Pinpoint the cell where the given text exists, returning its [x, y] midpoint coordinate. 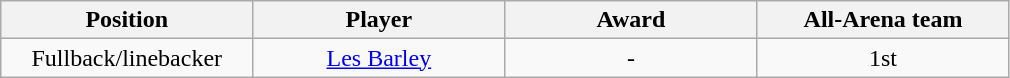
All-Arena team [883, 20]
Les Barley [379, 58]
Position [127, 20]
Fullback/linebacker [127, 58]
- [631, 58]
Player [379, 20]
Award [631, 20]
1st [883, 58]
